Pinpoint the cell where the given text exists, returning its (X, Y) midpoint coordinate. 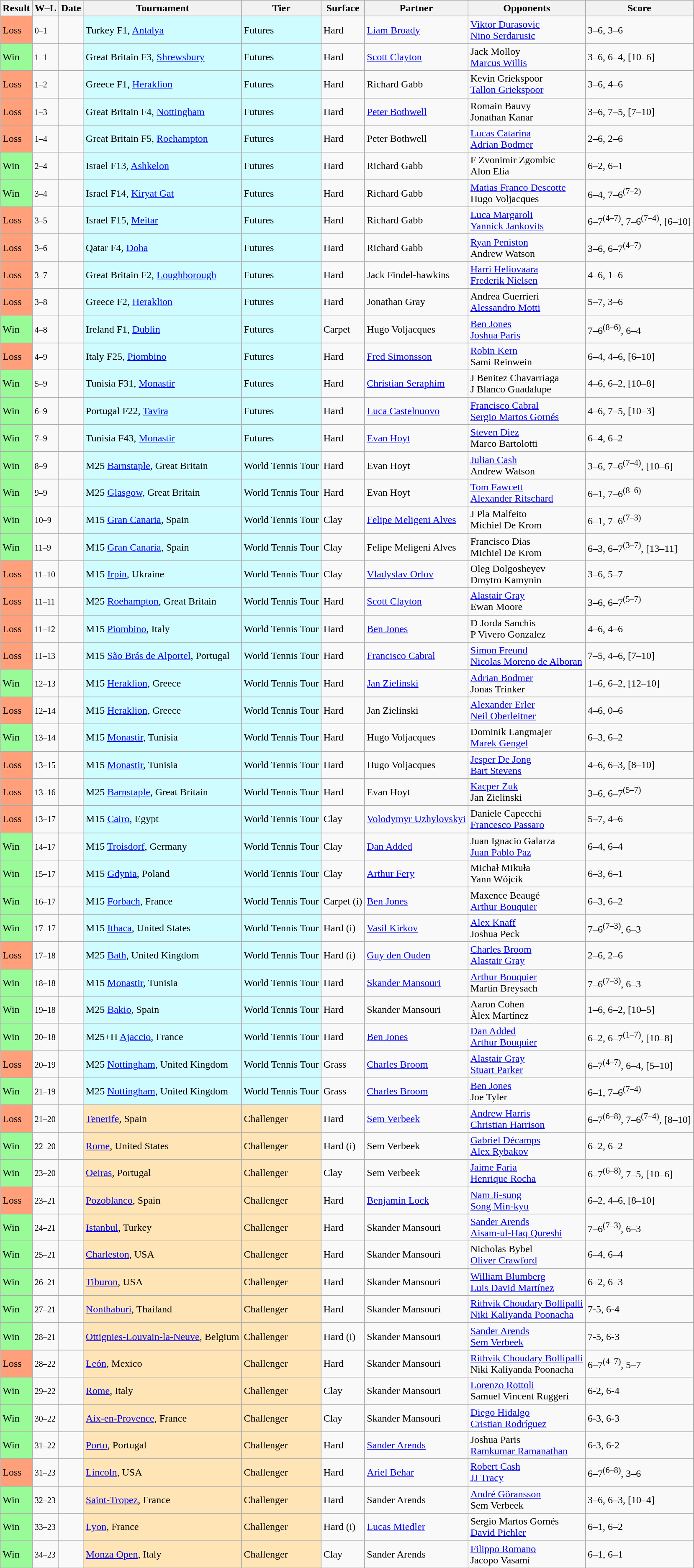
0–1 (45, 30)
Porto, Portugal (162, 1445)
3–6 (45, 248)
Matias Franco Descotte Hugo Voljacques (527, 193)
Viktor Durasovic Nino Serdarusic (527, 30)
7-5, 6-3 (640, 1336)
Arthur Bouquier Martin Breysach (527, 982)
28–21 (45, 1336)
Filippo Romano Jacopo Vasamì (527, 1554)
6-3, 6-3 (640, 1418)
Partner (416, 8)
Dominik Langmajer Marek Gengel (527, 737)
1–4 (45, 139)
W–L (45, 8)
11–10 (45, 574)
Lyon, France (162, 1527)
3–6, 3–6 (640, 30)
Date (71, 8)
Kevin Griekspoor Tallon Griekspoor (527, 85)
Portugal F22, Tavira (162, 411)
Aaron Cohen Àlex Martínez (527, 1010)
4–6, 6–3, [8–10] (640, 765)
Alastair Gray Ewan Moore (527, 602)
28–22 (45, 1364)
13–15 (45, 765)
6–2, 4–6, [8–10] (640, 1200)
Lorenzo Rottoli Samuel Vincent Ruggeri (527, 1391)
3–6, 7–5, [7–10] (640, 111)
Kacper Zuk Jan Zielinski (527, 792)
Istanbul, Turkey (162, 1227)
Greece F2, Heraklion (162, 302)
3–8 (45, 302)
1–2 (45, 85)
Ireland F1, Dublin (162, 329)
Nam Ji-sung Song Min-kyu (527, 1200)
Andrea Guerrieri Alessandro Motti (527, 302)
4–6, 4–6 (640, 628)
4–6, 0–6 (640, 710)
Julian Cash Andrew Watson (527, 465)
Guy den Ouden (416, 956)
6–7(6–8), 7–5, [10–6] (640, 1173)
6–2, 6–7(1–7), [10–8] (640, 1037)
M25 Bakio, Spain (162, 1010)
M15 Piombino, Italy (162, 628)
13–16 (45, 792)
Joshua Paris Ramkumar Ramanathan (527, 1445)
22–20 (45, 1145)
Gabriel Décamps Alex Rybakov (527, 1145)
6-3, 6-2 (640, 1445)
Luca Castelnuovo (416, 411)
Andrew Harris Christian Harrison (527, 1119)
Greece F1, Heraklion (162, 85)
M15 Forbach, France (162, 901)
Francisco Dias Michiel De Krom (527, 547)
Jaime Faria Henrique Rocha (527, 1173)
Vladyslav Orlov (416, 574)
29–22 (45, 1391)
16–17 (45, 901)
4–6, 1–6 (640, 274)
31–22 (45, 1445)
6–2, 6–1 (640, 166)
Francisco Cabral Sergio Martos Gornés (527, 411)
Francisco Cabral (416, 656)
Adrian Bodmer Jonas Trinker (527, 683)
Sergio Martos Gornés David Pichler (527, 1527)
3–6, 5–7 (640, 574)
6-2, 6-4 (640, 1391)
André Göransson Sem Verbeek (527, 1499)
6–7(6–8), 7–6(7–4), [8–10] (640, 1119)
Alex Knaff Joshua Peck (527, 928)
17–17 (45, 928)
2–4 (45, 166)
Ryan Peniston Andrew Watson (527, 248)
3–6, 6–4, [10–6] (640, 57)
Volodymyr Uzhylovskyi (416, 819)
Nicholas Bybel Oliver Crawford (527, 1255)
Dan Added Arthur Bouquier (527, 1037)
21–20 (45, 1119)
Rome, Italy (162, 1391)
12–13 (45, 683)
Oleg Dolgosheyev Dmytro Kamynin (527, 574)
M15 Gdynia, Poland (162, 874)
Tier (281, 8)
Tournament (162, 8)
Tunisia F31, Monastir (162, 384)
Lucas Miedler (416, 1527)
Monza Open, Italy (162, 1554)
William Blumberg Luis David Martínez (527, 1282)
Sander Arends Aisam-ul-Haq Qureshi (527, 1227)
Tenerife, Spain (162, 1119)
4–6, 6–2, [10–8] (640, 384)
M25 Bath, United Kingdom (162, 956)
13–17 (45, 819)
8–9 (45, 465)
Jesper De Jong Bart Stevens (527, 765)
6–1, 7–6(8–6) (640, 493)
6–2, 6–2 (640, 1145)
5–7, 3–6 (640, 302)
9–9 (45, 493)
M15 São Brás de Alportel, Portugal (162, 656)
3–4 (45, 193)
26–21 (45, 1282)
Pozoblanco, Spain (162, 1200)
Ben Jones Joshua Paris (527, 329)
Surface (343, 8)
6–4, 6–2 (640, 438)
Luca Margaroli Yannick Jankovits (527, 220)
Jack Findel-hawkins (416, 274)
Tom Fawcett Alexander Ritschard (527, 493)
6–4, 7–6(7–2) (640, 193)
Harri Heliovaara Frederik Nielsen (527, 274)
Result (16, 8)
Fred Simonsson (416, 356)
Great Britain F4, Nottingham (162, 111)
24–21 (45, 1227)
1–3 (45, 111)
4–9 (45, 356)
3–6, 4–6 (640, 85)
4–8 (45, 329)
15–17 (45, 874)
J Benitez Chavarriaga J Blanco Guadalupe (527, 384)
Jonathan Gray (416, 302)
6–7(6–8), 3–6 (640, 1473)
Saint-Tropez, France (162, 1499)
Nonthaburi, Thailand (162, 1309)
6–1, 7–6(7–3) (640, 520)
6–1, 6–1 (640, 1554)
Israel F15, Meitar (162, 220)
14–17 (45, 847)
Ariel Behar (416, 1473)
11–13 (45, 656)
D Jorda Sanchis P Vivero Gonzalez (527, 628)
León, Mexico (162, 1364)
6–3, 6–1 (640, 874)
Alastair Gray Stuart Parker (527, 1064)
Oeiras, Portugal (162, 1173)
7–6(8–6), 6–4 (640, 329)
18–18 (45, 982)
23–20 (45, 1173)
19–18 (45, 1010)
Lincoln, USA (162, 1473)
5–7, 4–6 (640, 819)
1–6, 6–2, [10–5] (640, 1010)
Liam Broady (416, 30)
3–5 (45, 220)
Romain Bauvy Jonathan Kanar (527, 111)
Charleston, USA (162, 1255)
F Zvonimir Zgombic Alon Elia (527, 166)
33–23 (45, 1527)
Diego Hidalgo Cristian Rodríguez (527, 1418)
Israel F13, Ashkelon (162, 166)
Dan Added (416, 847)
Robert Cash JJ Tracy (527, 1473)
4–6, 7–5, [10–3] (640, 411)
11–9 (45, 547)
3–7 (45, 274)
Simon Freund Nicolas Moreno de Alboran (527, 656)
Juan Ignacio Galarza Juan Pablo Paz (527, 847)
M25 Roehampton, Great Britain (162, 602)
Israel F14, Kiryat Gat (162, 193)
27–21 (45, 1309)
25–21 (45, 1255)
Ben Jones Joe Tyler (527, 1091)
20–18 (45, 1037)
17–18 (45, 956)
3–6, 6–3, [10–4] (640, 1499)
Charles Broom Alastair Gray (527, 956)
Daniele Capecchi Francesco Passaro (527, 819)
10–9 (45, 520)
J Pla Malfeito Michiel De Krom (527, 520)
Tiburon, USA (162, 1282)
6–2, 6–3 (640, 1282)
30–22 (45, 1418)
6–7(4–7), 7–6(7–4), [6–10] (640, 220)
Carpet (343, 329)
32–23 (45, 1499)
Opponents (527, 8)
34–23 (45, 1554)
6–3, 6–7(3–7), [13–11] (640, 547)
7-5, 6-4 (640, 1309)
13–14 (45, 737)
Great Britain F2, Loughborough (162, 274)
Christian Seraphim (416, 384)
21–19 (45, 1091)
Arthur Fery (416, 874)
Aix-en-Provence, France (162, 1418)
1–1 (45, 57)
Tunisia F43, Monastir (162, 438)
Alexander Erler Neil Oberleitner (527, 710)
Rome, United States (162, 1145)
3–6, 6–7(4–7) (640, 248)
11–11 (45, 602)
Qatar F4, Doha (162, 248)
M25 Glasgow, Great Britain (162, 493)
6–7(4–7), 6–4, [5–10] (640, 1064)
11–12 (45, 628)
Score (640, 8)
6–1, 7–6(7–4) (640, 1091)
6–7(4–7), 5–7 (640, 1364)
Great Britain F3, Shrewsbury (162, 57)
7–9 (45, 438)
M15 Ithaca, United States (162, 928)
Sander Arends Sem Verbeek (527, 1336)
Michał Mikuła Yann Wójcik (527, 874)
M15 Irpin, Ukraine (162, 574)
1–6, 6–2, [12–10] (640, 683)
Lucas Catarina Adrian Bodmer (527, 139)
23–21 (45, 1200)
Turkey F1, Antalya (162, 30)
6–4, 4–6, [6–10] (640, 356)
6–1, 6–2 (640, 1527)
Great Britain F5, Roehampton (162, 139)
M15 Cairo, Egypt (162, 819)
6–9 (45, 411)
Maxence Beaugé Arthur Bouquier (527, 901)
20–19 (45, 1064)
Robin Kern Sami Reinwein (527, 356)
Carpet (i) (343, 901)
M15 Troisdorf, Germany (162, 847)
5–9 (45, 384)
Jack Molloy Marcus Willis (527, 57)
Vasil Kirkov (416, 928)
12–14 (45, 710)
M25+H Ajaccio, France (162, 1037)
31–23 (45, 1473)
3–6, 7–6(7–4), [10–6] (640, 465)
Benjamin Lock (416, 1200)
Steven Diez Marco Bartolotti (527, 438)
Ottignies-Louvain-la-Neuve, Belgium (162, 1336)
Italy F25, Piombino (162, 356)
7–5, 4–6, [7–10] (640, 656)
